Identify which cell holds the provided text, then report its [X, Y] central coordinate. 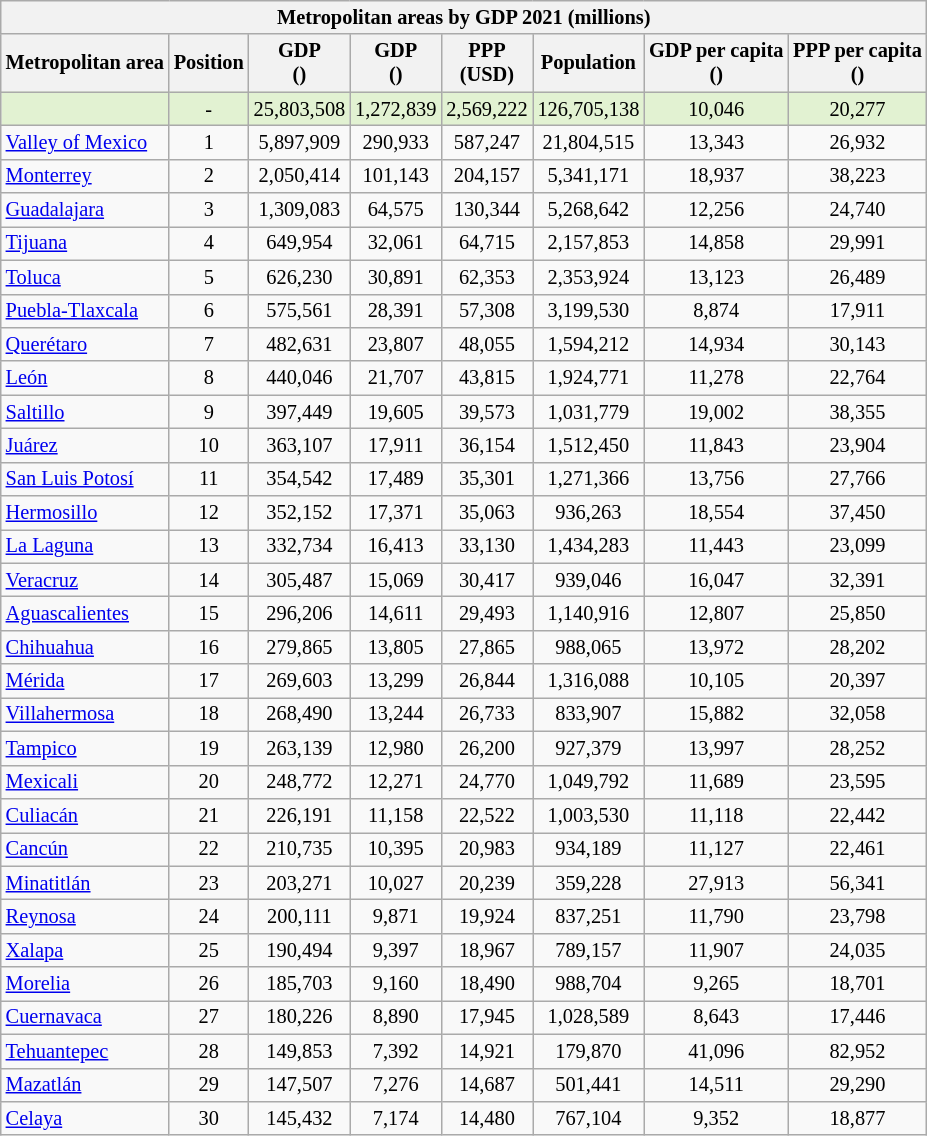
359,228 [589, 883]
626,230 [300, 277]
1,512,450 [589, 445]
35,301 [486, 479]
101,143 [396, 176]
- [209, 109]
11,907 [716, 950]
9 [209, 412]
1,028,589 [589, 1017]
21,804,515 [589, 142]
575,561 [300, 311]
24,770 [486, 782]
19,605 [396, 412]
147,507 [300, 1085]
9,397 [396, 950]
Tampico [85, 748]
12,980 [396, 748]
833,907 [589, 714]
290,933 [396, 142]
PPP per capita() [857, 63]
20,397 [857, 681]
988,065 [589, 647]
226,191 [300, 815]
11,278 [716, 378]
43,815 [486, 378]
32,058 [857, 714]
26,200 [486, 748]
5,268,642 [589, 210]
1,434,283 [589, 546]
Culiacán [85, 815]
18,877 [857, 1118]
268,490 [300, 714]
25 [209, 950]
San Luis Potosí [85, 479]
Cancún [85, 849]
126,705,138 [589, 109]
9,352 [716, 1118]
PPP(USD) [486, 63]
988,704 [589, 984]
Tehuantepec [85, 1051]
23,807 [396, 344]
149,853 [300, 1051]
15,069 [396, 580]
934,189 [589, 849]
649,954 [300, 243]
13,756 [716, 479]
179,870 [589, 1051]
27,766 [857, 479]
10,027 [396, 883]
332,734 [300, 546]
30,891 [396, 277]
28,202 [857, 647]
11,843 [716, 445]
11,689 [716, 782]
Toluca [85, 277]
1,271,366 [589, 479]
20,239 [486, 883]
1,003,530 [589, 815]
22,442 [857, 815]
Guadalajara [85, 210]
28 [209, 1051]
Population [589, 63]
Mérida [85, 681]
14,480 [486, 1118]
11,443 [716, 546]
1,594,212 [589, 344]
Position [209, 63]
30,417 [486, 580]
29,493 [486, 613]
15,882 [716, 714]
30 [209, 1118]
2,157,853 [589, 243]
305,487 [300, 580]
8 [209, 378]
27,913 [716, 883]
1,924,771 [589, 378]
21,707 [396, 378]
2,569,222 [486, 109]
363,107 [300, 445]
35,063 [486, 513]
24 [209, 916]
13,997 [716, 748]
Saltillo [85, 412]
8,874 [716, 311]
64,575 [396, 210]
Chihuahua [85, 647]
18,967 [486, 950]
587,247 [486, 142]
767,104 [589, 1118]
14,934 [716, 344]
17,489 [396, 479]
279,865 [300, 647]
Juárez [85, 445]
Celaya [85, 1118]
Villahermosa [85, 714]
19 [209, 748]
10,395 [396, 849]
13 [209, 546]
28,391 [396, 311]
23,798 [857, 916]
10,046 [716, 109]
190,494 [300, 950]
23 [209, 883]
352,152 [300, 513]
6 [209, 311]
14,511 [716, 1085]
3 [209, 210]
48,055 [486, 344]
37,450 [857, 513]
20 [209, 782]
23,595 [857, 782]
Mazatlán [85, 1085]
14 [209, 580]
56,341 [857, 883]
León [85, 378]
21 [209, 815]
7 [209, 344]
789,157 [589, 950]
14,921 [486, 1051]
Cuernavaca [85, 1017]
26,733 [486, 714]
39,573 [486, 412]
13,972 [716, 647]
180,226 [300, 1017]
4 [209, 243]
GDP per capita() [716, 63]
38,223 [857, 176]
2 [209, 176]
29,991 [857, 243]
501,441 [589, 1085]
9,265 [716, 984]
5,341,171 [589, 176]
13,343 [716, 142]
18,937 [716, 176]
14,611 [396, 613]
22,764 [857, 378]
12,271 [396, 782]
263,139 [300, 748]
33,130 [486, 546]
18,554 [716, 513]
11,127 [716, 849]
La Laguna [85, 546]
10,105 [716, 681]
3,199,530 [589, 311]
23,099 [857, 546]
22,522 [486, 815]
5 [209, 277]
12,807 [716, 613]
397,449 [300, 412]
30,143 [857, 344]
Minatitlán [85, 883]
1,316,088 [589, 681]
Aguascalientes [85, 613]
Hermosillo [85, 513]
Morelia [85, 984]
12 [209, 513]
13,123 [716, 277]
145,432 [300, 1118]
17 [209, 681]
Mexicali [85, 782]
185,703 [300, 984]
22 [209, 849]
18,701 [857, 984]
20,983 [486, 849]
Metropolitan areas by GDP 2021 (millions) [464, 17]
936,263 [589, 513]
12,256 [716, 210]
13,244 [396, 714]
8,890 [396, 1017]
17,446 [857, 1017]
130,344 [486, 210]
22,461 [857, 849]
32,061 [396, 243]
27 [209, 1017]
57,308 [486, 311]
Valley of Mexico [85, 142]
482,631 [300, 344]
15 [209, 613]
200,111 [300, 916]
927,379 [589, 748]
29 [209, 1085]
2,050,414 [300, 176]
11,158 [396, 815]
14,858 [716, 243]
9,871 [396, 916]
11,790 [716, 916]
2,353,924 [589, 277]
440,046 [300, 378]
82,952 [857, 1051]
296,206 [300, 613]
354,542 [300, 479]
939,046 [589, 580]
41,096 [716, 1051]
Monterrey [85, 176]
28,252 [857, 748]
1,140,916 [589, 613]
11,118 [716, 815]
1,272,839 [396, 109]
16 [209, 647]
26,489 [857, 277]
210,735 [300, 849]
20,277 [857, 109]
36,154 [486, 445]
38,355 [857, 412]
Tijuana [85, 243]
14,687 [486, 1085]
64,715 [486, 243]
24,035 [857, 950]
17,945 [486, 1017]
18,490 [486, 984]
269,603 [300, 681]
1 [209, 142]
248,772 [300, 782]
26,844 [486, 681]
13,805 [396, 647]
9,160 [396, 984]
Veracruz [85, 580]
25,803,508 [300, 109]
1,309,083 [300, 210]
7,392 [396, 1051]
Querétaro [85, 344]
Reynosa [85, 916]
204,157 [486, 176]
18 [209, 714]
13,299 [396, 681]
10 [209, 445]
17,371 [396, 513]
8,643 [716, 1017]
203,271 [300, 883]
27,865 [486, 647]
23,904 [857, 445]
1,031,779 [589, 412]
7,174 [396, 1118]
19,002 [716, 412]
24,740 [857, 210]
Xalapa [85, 950]
26,932 [857, 142]
16,047 [716, 580]
62,353 [486, 277]
32,391 [857, 580]
16,413 [396, 546]
1,049,792 [589, 782]
7,276 [396, 1085]
Puebla-Tlaxcala [85, 311]
26 [209, 984]
29,290 [857, 1085]
11 [209, 479]
Metropolitan area [85, 63]
837,251 [589, 916]
5,897,909 [300, 142]
25,850 [857, 613]
19,924 [486, 916]
